Scan for the cell matching the given text and deliver its [X, Y] coordinate at center. 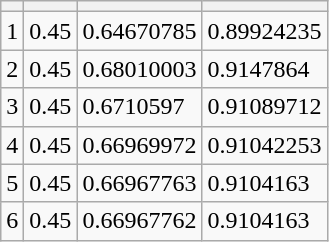
0.89924235 [264, 31]
3 [12, 107]
6 [12, 221]
0.66969972 [140, 145]
1 [12, 31]
0.91089712 [264, 107]
0.6710597 [140, 107]
0.66967763 [140, 183]
0.68010003 [140, 69]
2 [12, 69]
0.91042253 [264, 145]
5 [12, 183]
0.64670785 [140, 31]
0.66967762 [140, 221]
0.9147864 [264, 69]
4 [12, 145]
